Return (X, Y) of the center of cell containing provided text 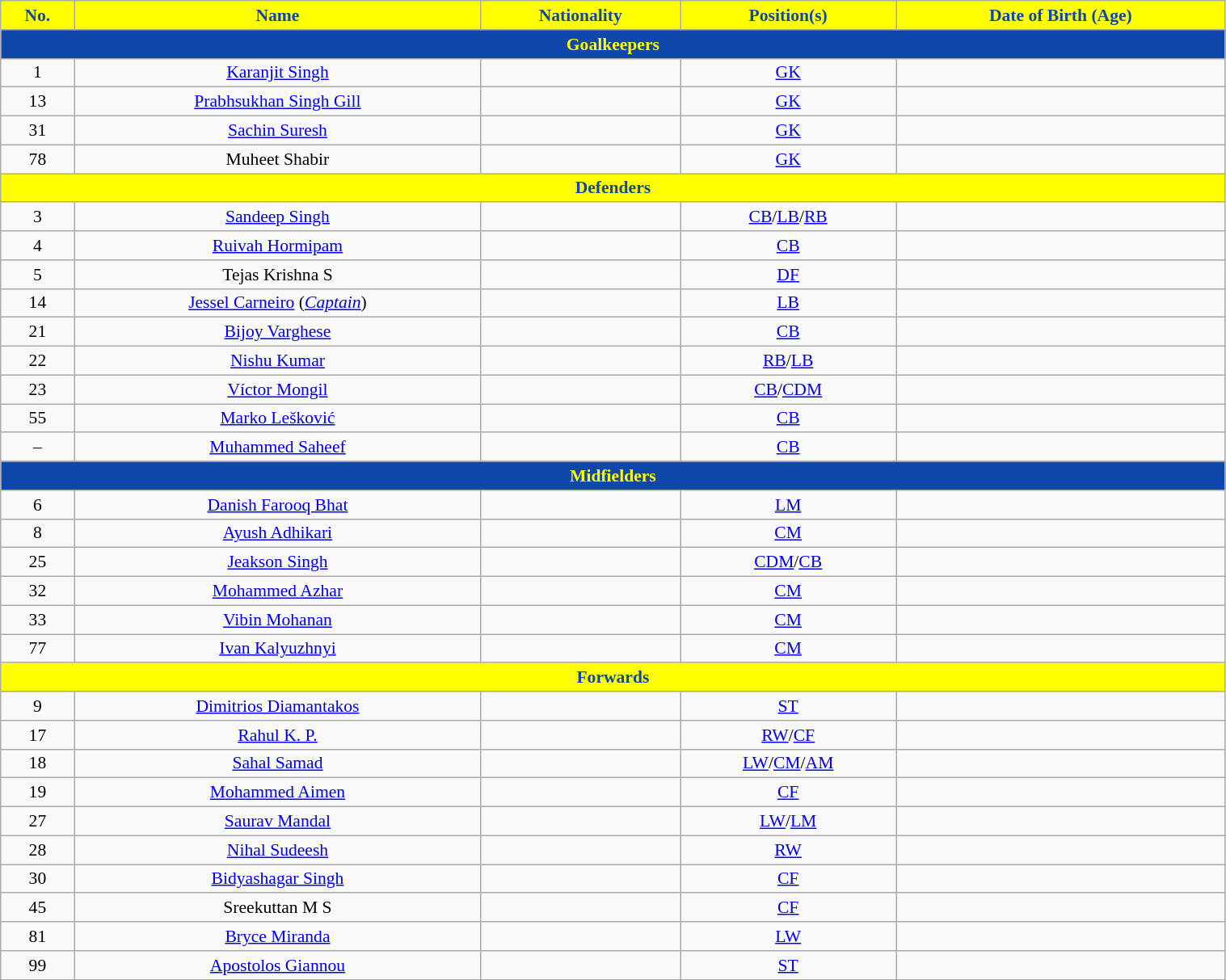
4 (37, 246)
25 (37, 562)
RW/CF (789, 735)
3 (37, 217)
Jessel Carneiro (Captain) (278, 303)
14 (37, 303)
21 (37, 332)
Karanjit Singh (278, 73)
Bidyashagar Singh (278, 879)
Marko Lešković (278, 418)
Midfielders (613, 476)
9 (37, 706)
Ayush Adhikari (278, 533)
18 (37, 763)
Prabhsukhan Singh Gill (278, 102)
Vibin Mohanan (278, 620)
LB (789, 303)
Mohammed Aimen (278, 793)
19 (37, 793)
RW (789, 850)
Name (278, 15)
Jeakson Singh (278, 562)
Bijoy Varghese (278, 332)
8 (37, 533)
Apostolos Giannou (278, 965)
Sreekuttan M S (278, 908)
33 (37, 620)
Sahal Samad (278, 763)
77 (37, 649)
LW/CM/AM (789, 763)
LW (789, 936)
22 (37, 361)
RB/LB (789, 361)
Ruivah Hormipam (278, 246)
Saurav Mandal (278, 822)
6 (37, 505)
Nihal Sudeesh (278, 850)
45 (37, 908)
No. (37, 15)
Muhammed Saheef (278, 448)
Nishu Kumar (278, 361)
Forwards (613, 678)
Muheet Shabir (278, 159)
CB/LB/RB (789, 217)
Mohammed Azhar (278, 591)
Position(s) (789, 15)
28 (37, 850)
Nationality (580, 15)
Dimitrios Diamantakos (278, 706)
Date of Birth (Age) (1060, 15)
Bryce Miranda (278, 936)
99 (37, 965)
DF (789, 275)
1 (37, 73)
27 (37, 822)
5 (37, 275)
Tejas Krishna S (278, 275)
CB/CDM (789, 389)
32 (37, 591)
81 (37, 936)
Sachin Suresh (278, 131)
Víctor Mongil (278, 389)
CDM/CB (789, 562)
78 (37, 159)
Defenders (613, 188)
30 (37, 879)
Goalkeepers (613, 44)
Ivan Kalyuzhnyi (278, 649)
LM (789, 505)
– (37, 448)
17 (37, 735)
Sandeep Singh (278, 217)
Danish Farooq Bhat (278, 505)
55 (37, 418)
Rahul K. P. (278, 735)
31 (37, 131)
13 (37, 102)
LW/LM (789, 822)
23 (37, 389)
